Scan for the cell matching the given text and deliver its (x, y) coordinate at center. 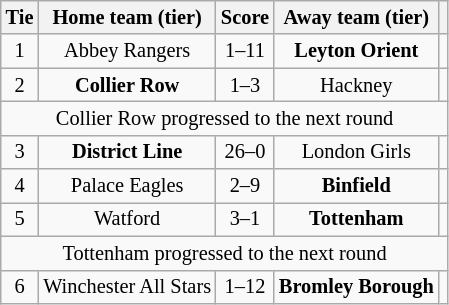
Bromley Borough (356, 287)
Palace Eagles (127, 186)
6 (20, 287)
Hackney (356, 85)
5 (20, 219)
London Girls (356, 152)
Away team (tier) (356, 17)
26–0 (245, 152)
2 (20, 85)
Tottenham (356, 219)
Tie (20, 17)
1–3 (245, 85)
2–9 (245, 186)
Score (245, 17)
1 (20, 51)
Winchester All Stars (127, 287)
Binfield (356, 186)
Tottenham progressed to the next round (225, 253)
4 (20, 186)
3–1 (245, 219)
Abbey Rangers (127, 51)
Collier Row progressed to the next round (225, 118)
District Line (127, 152)
Collier Row (127, 85)
Home team (tier) (127, 17)
Watford (127, 219)
3 (20, 152)
Leyton Orient (356, 51)
1–11 (245, 51)
1–12 (245, 287)
